Determine the (X, Y) coordinate at the center of the cell enclosing the given text.  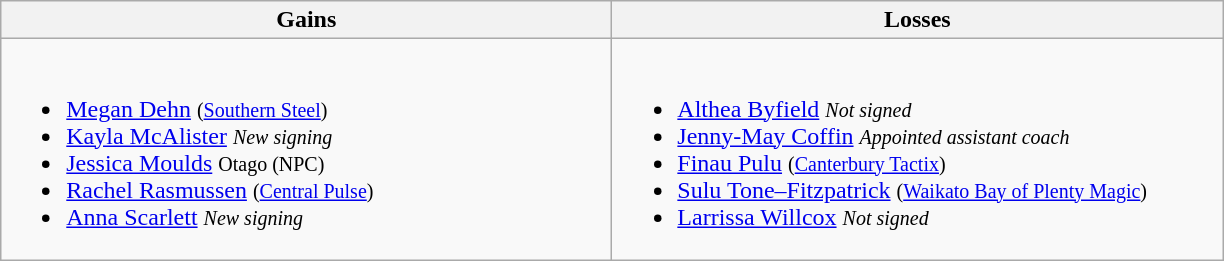
Megan Dehn (Southern Steel) Kayla McAlister New signingJessica Moulds Otago (NPC) Rachel Rasmussen (Central Pulse) Anna Scarlett New signing (306, 150)
Gains (306, 20)
Losses (918, 20)
